From the cell containing the given text, extract its center point as [X, Y] coordinate. 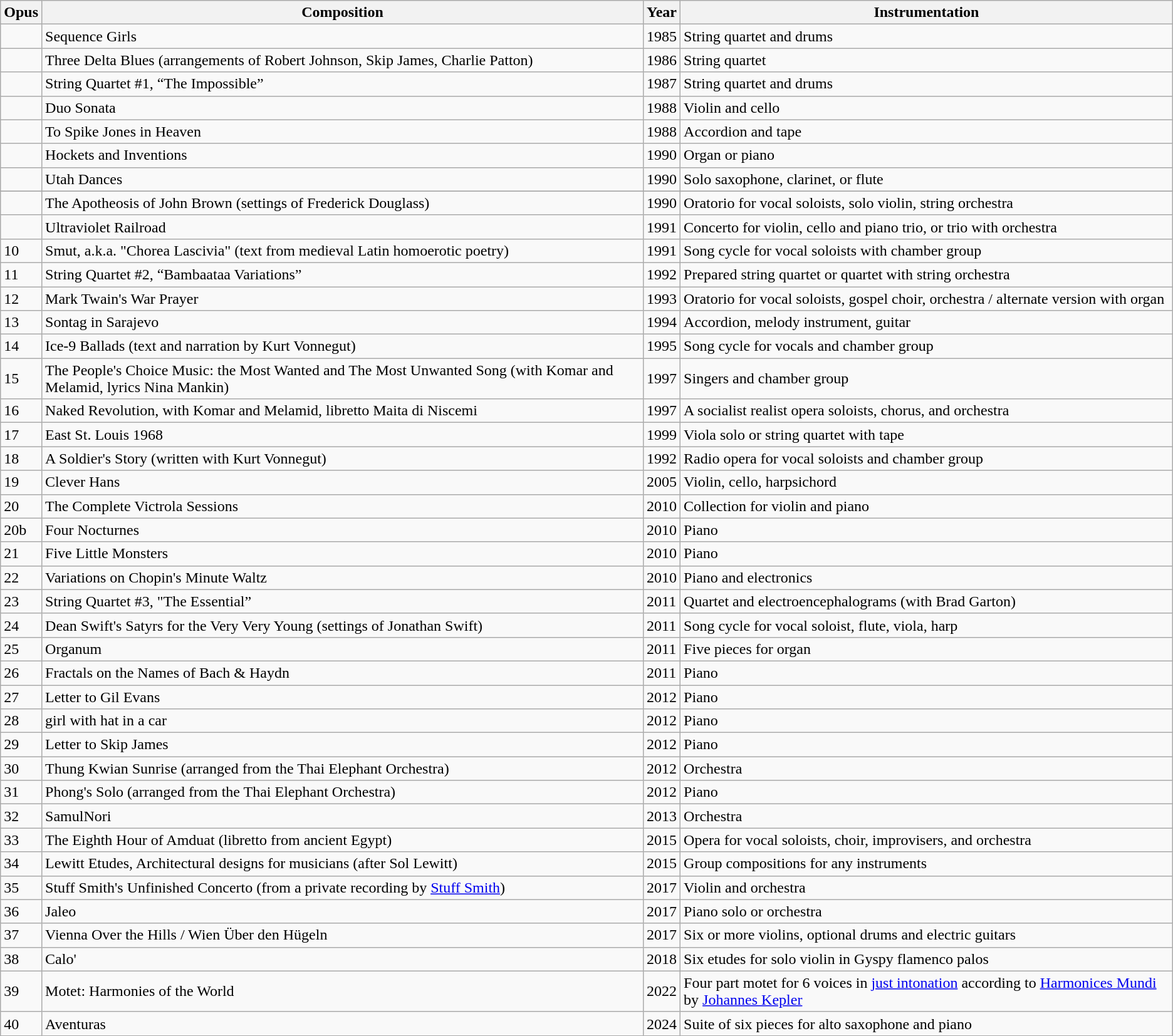
2005 [662, 482]
2018 [662, 959]
1994 [662, 323]
Sontag in Sarajevo [343, 323]
Oratorio for vocal soloists, solo violin, string orchestra [927, 203]
12 [21, 299]
Six or more violins, optional drums and electric guitars [927, 935]
30 [21, 769]
Clever Hans [343, 482]
16 [21, 411]
1985 [662, 36]
Letter to Gil Evans [343, 697]
Hockets and Inventions [343, 155]
Letter to Skip James [343, 745]
26 [21, 673]
String Quartet #3, "The Essential” [343, 601]
1999 [662, 435]
Four part motet for 6 voices in just intonation according to Harmonices Mundi by Johannes Kepler [927, 991]
Song cycle for vocal soloist, flute, viola, harp [927, 625]
33 [21, 840]
Organum [343, 649]
19 [21, 482]
1995 [662, 346]
15 [21, 378]
Mark Twain's War Prayer [343, 299]
Group compositions for any instruments [927, 864]
Song cycle for vocals and chamber group [927, 346]
10 [21, 251]
The Eighth Hour of Amduat (libretto from ancient Egypt) [343, 840]
The Complete Victrola Sessions [343, 506]
girl with hat in a car [343, 721]
Four Nocturnes [343, 530]
Stuff Smith's Unfinished Concerto (from a private recording by Stuff Smith) [343, 888]
Violin, cello, harpsichord [927, 482]
Song cycle for vocal soloists with chamber group [927, 251]
Quartet and electroencephalograms (with Brad Garton) [927, 601]
Prepared string quartet or quartet with string orchestra [927, 274]
20b [21, 530]
The Apotheosis of John Brown (settings of Frederick Douglass) [343, 203]
Phong's Solo (arranged from the Thai Elephant Orchestra) [343, 792]
37 [21, 935]
Ultraviolet Railroad [343, 227]
13 [21, 323]
1986 [662, 60]
20 [21, 506]
Duo Sonata [343, 108]
Five pieces for organ [927, 649]
22 [21, 578]
Concerto for violin, cello and piano trio, or trio with orchestra [927, 227]
Variations on Chopin's Minute Waltz [343, 578]
Vienna Over the Hills / Wien Über den Hügeln [343, 935]
Smut, a.k.a. "Chorea Lascivia" (text from medieval Latin homoerotic poetry) [343, 251]
Accordion and tape [927, 132]
Oratorio for vocal soloists, gospel choir, orchestra / alternate version with organ [927, 299]
14 [21, 346]
Calo' [343, 959]
Six etudes for solo violin in Gyspy flamenco palos [927, 959]
18 [21, 458]
24 [21, 625]
Organ or piano [927, 155]
Three Delta Blues (arrangements of Robert Johnson, Skip James, Charlie Patton) [343, 60]
Sequence Girls [343, 36]
2022 [662, 991]
Opus [21, 13]
40 [21, 1023]
2024 [662, 1023]
Motet: Harmonies of the World [343, 991]
The People's Choice Music: the Most Wanted and The Most Unwanted Song (with Komar and Melamid, lyrics Nina Mankin) [343, 378]
String Quartet #2, “Bambaataa Variations” [343, 274]
To Spike Jones in Heaven [343, 132]
East St. Louis 1968 [343, 435]
A Soldier's Story (written with Kurt Vonnegut) [343, 458]
Utah Dances [343, 179]
Naked Revolution, with Komar and Melamid, libretto Maita di Niscemi [343, 411]
32 [21, 816]
Jaleo [343, 911]
Singers and chamber group [927, 378]
String quartet [927, 60]
Composition [343, 13]
34 [21, 864]
Ice-9 Ballads (text and narration by Kurt Vonnegut) [343, 346]
11 [21, 274]
Lewitt Etudes, Architectural designs for musicians (after Sol Lewitt) [343, 864]
Thung Kwian Sunrise (arranged from the Thai Elephant Orchestra) [343, 769]
String Quartet #1, “The Impossible” [343, 84]
Piano solo or orchestra [927, 911]
Fractals on the Names of Bach & Haydn [343, 673]
Violin and cello [927, 108]
31 [21, 792]
Accordion, melody instrument, guitar [927, 323]
17 [21, 435]
Aventuras [343, 1023]
Suite of six pieces for alto saxophone and piano [927, 1023]
Radio opera for vocal soloists and chamber group [927, 458]
25 [21, 649]
Year [662, 13]
Opera for vocal soloists, choir, improvisers, and orchestra [927, 840]
29 [21, 745]
Collection for violin and piano [927, 506]
38 [21, 959]
1987 [662, 84]
Five Little Monsters [343, 554]
Solo saxophone, clarinet, or flute [927, 179]
27 [21, 697]
2013 [662, 816]
Piano and electronics [927, 578]
23 [21, 601]
21 [21, 554]
35 [21, 888]
Instrumentation [927, 13]
Dean Swift's Satyrs for the Very Very Young (settings of Jonathan Swift) [343, 625]
Violin and orchestra [927, 888]
28 [21, 721]
Viola solo or string quartet with tape [927, 435]
SamulNori [343, 816]
36 [21, 911]
1993 [662, 299]
39 [21, 991]
A socialist realist opera soloists, chorus, and orchestra [927, 411]
